Search for the cell housing the specified text and yield its [x, y] center coordinate. 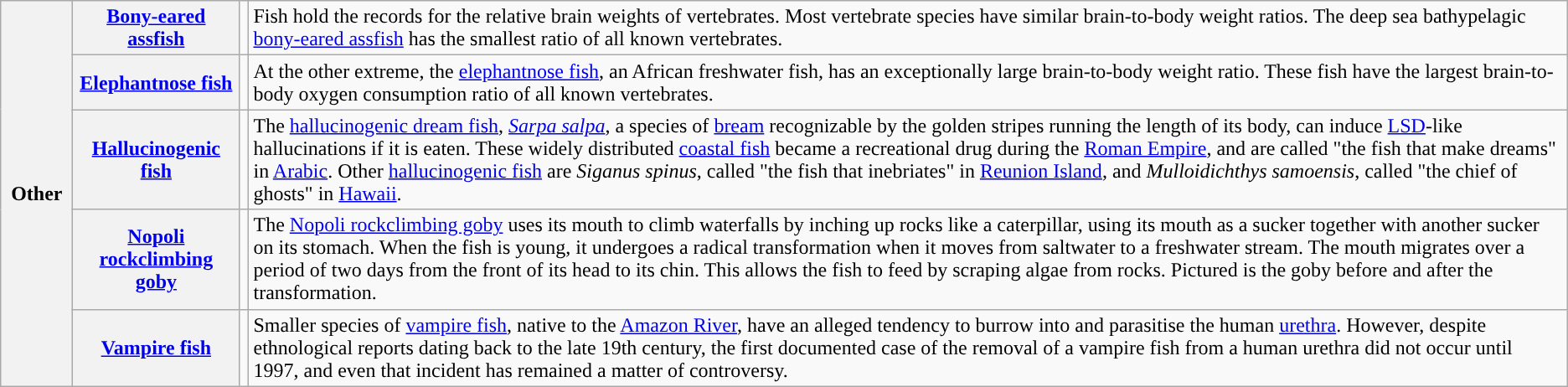
Hallucinogenic fish [156, 159]
Vampire fish [156, 348]
Bony-eared assfish [156, 28]
Other [37, 193]
Elephantnose fish [156, 82]
Nopoli rockclimbing goby [156, 260]
